Capture the cell that displays the provided text and extract its [X, Y] central coordinate. 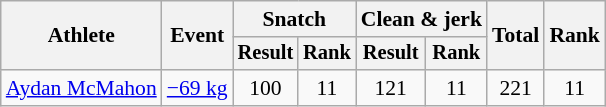
Clean & jerk [422, 19]
Snatch [294, 19]
Event [198, 36]
100 [266, 88]
Athlete [82, 36]
121 [391, 88]
Aydan McMahon [82, 88]
−69 kg [198, 88]
221 [516, 88]
Total [516, 36]
